For the text-containing cell, return its midpoint in (x, y) coordinate format. 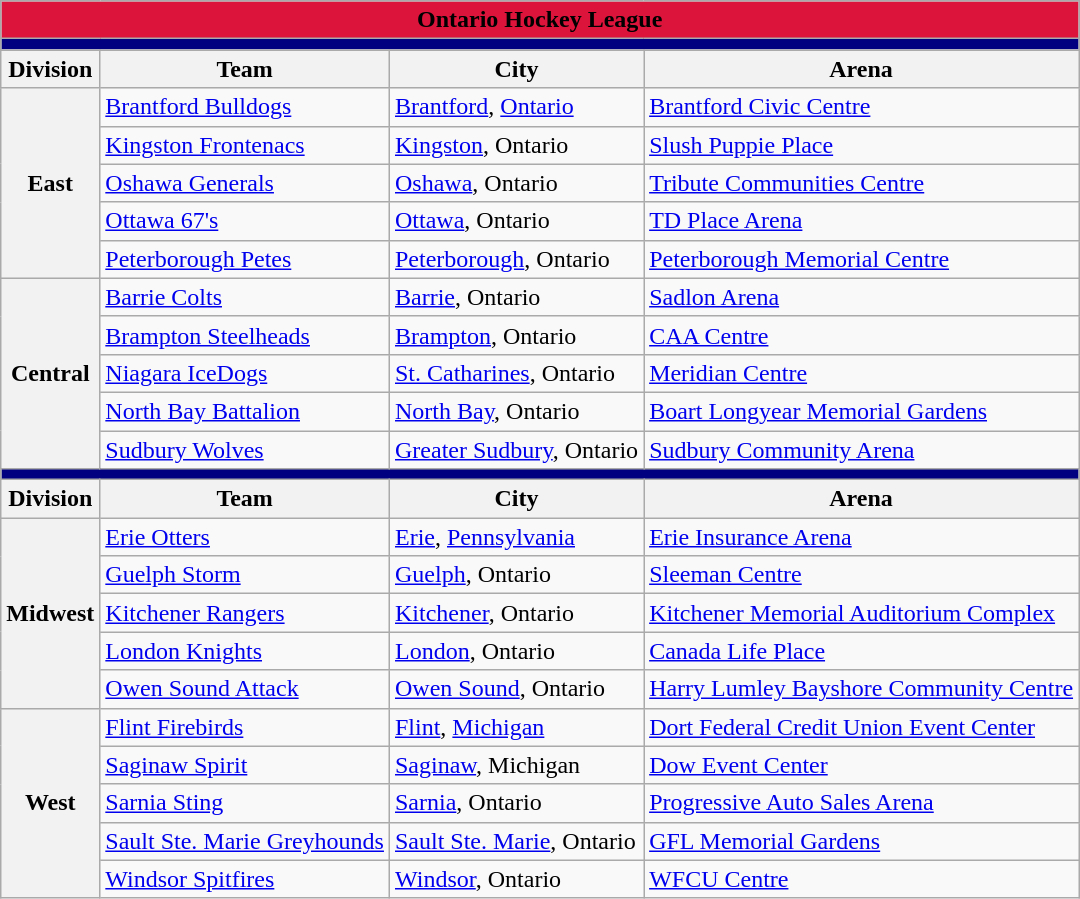
Kitchener, Ontario (516, 613)
Progressive Auto Sales Arena (862, 803)
Ontario Hockey League (540, 20)
Sault Ste. Marie Greyhounds (245, 841)
Central (50, 373)
London Knights (245, 651)
North Bay Battalion (245, 411)
Saginaw, Michigan (516, 765)
St. Catharines, Ontario (516, 373)
Sudbury Wolves (245, 449)
Flint Firebirds (245, 727)
Erie, Pennsylvania (516, 537)
Kitchener Rangers (245, 613)
Greater Sudbury, Ontario (516, 449)
Peterborough Memorial Centre (862, 259)
Niagara IceDogs (245, 373)
West (50, 803)
Kitchener Memorial Auditorium Complex (862, 613)
Sudbury Community Arena (862, 449)
Oshawa, Ontario (516, 183)
Oshawa Generals (245, 183)
Windsor Spitfires (245, 879)
London, Ontario (516, 651)
Brampton, Ontario (516, 335)
Boart Longyear Memorial Gardens (862, 411)
Barrie, Ontario (516, 297)
Erie Insurance Arena (862, 537)
Owen Sound Attack (245, 689)
Flint, Michigan (516, 727)
Windsor, Ontario (516, 879)
Ottawa 67's (245, 221)
Sarnia Sting (245, 803)
Kingston Frontenacs (245, 145)
Guelph, Ontario (516, 575)
Owen Sound, Ontario (516, 689)
TD Place Arena (862, 221)
Meridian Centre (862, 373)
Guelph Storm (245, 575)
North Bay, Ontario (516, 411)
Midwest (50, 613)
Ottawa, Ontario (516, 221)
CAA Centre (862, 335)
Brampton Steelheads (245, 335)
Sarnia, Ontario (516, 803)
Sleeman Centre (862, 575)
Kingston, Ontario (516, 145)
Sadlon Arena (862, 297)
East (50, 183)
Brantford Civic Centre (862, 107)
Barrie Colts (245, 297)
Brantford Bulldogs (245, 107)
Dort Federal Credit Union Event Center (862, 727)
Harry Lumley Bayshore Community Centre (862, 689)
Sault Ste. Marie, Ontario (516, 841)
Slush Puppie Place (862, 145)
Dow Event Center (862, 765)
Tribute Communities Centre (862, 183)
Canada Life Place (862, 651)
GFL Memorial Gardens (862, 841)
Brantford, Ontario (516, 107)
WFCU Centre (862, 879)
Peterborough Petes (245, 259)
Peterborough, Ontario (516, 259)
Erie Otters (245, 537)
Saginaw Spirit (245, 765)
